Return the [x, y] coordinate for the center point of the cell that contains the specified text.  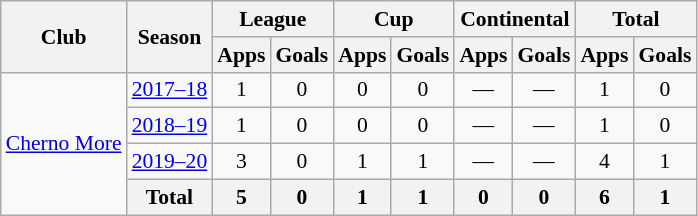
Cherno More [64, 143]
2019–20 [170, 162]
6 [604, 197]
Season [170, 36]
4 [604, 162]
Continental [514, 19]
2018–19 [170, 126]
5 [241, 197]
Club [64, 36]
Cup [394, 19]
League [272, 19]
3 [241, 162]
2017–18 [170, 90]
